Determine the (X, Y) coordinate at the center of the cell enclosing the given text.  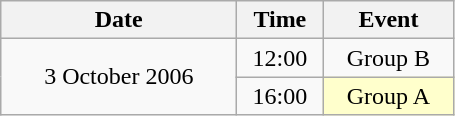
Time (280, 20)
16:00 (280, 96)
Event (388, 20)
12:00 (280, 58)
Group B (388, 58)
Date (119, 20)
3 October 2006 (119, 77)
Group A (388, 96)
